Return the (x, y) coordinate for the center point of the cell that contains the specified text.  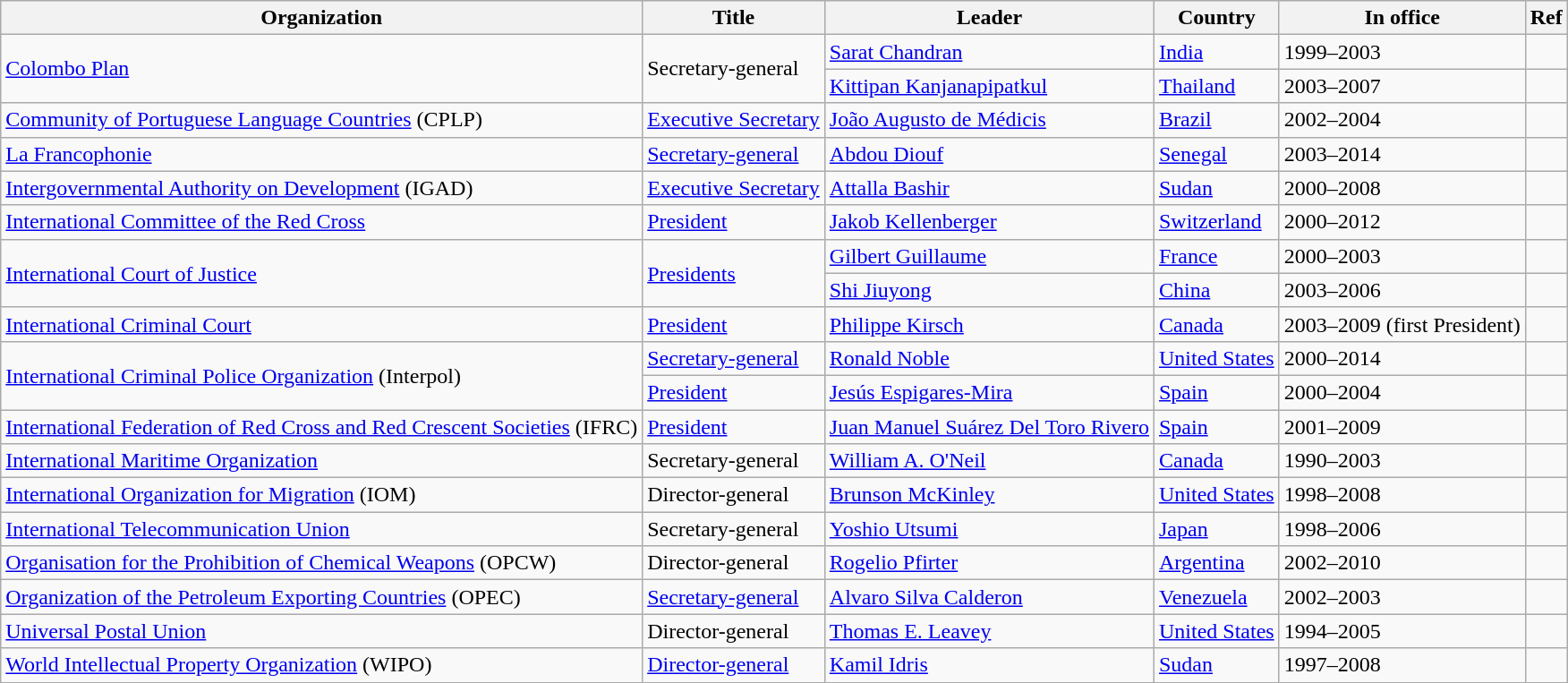
International Criminal Court (322, 324)
Shi Jiuyong (989, 290)
International Organization for Migration (IOM) (322, 495)
Alvaro Silva Calderon (989, 597)
Attalla Bashir (989, 188)
Community of Portuguese Language Countries (CPLP) (322, 120)
Kamil Idris (989, 665)
2000–2008 (1402, 188)
Abdou Diouf (989, 154)
1994–2005 (1402, 631)
1998–2008 (1402, 495)
1990–2003 (1402, 461)
1998–2006 (1402, 529)
Philippe Kirsch (989, 324)
In office (1402, 18)
Kittipan Kanjanapipatkul (989, 86)
1997–2008 (1402, 665)
Thomas E. Leavey (989, 631)
Jesús Espigares-Mira (989, 392)
Title (734, 18)
France (1216, 256)
2003–2006 (1402, 290)
International Telecommunication Union (322, 529)
2001–2009 (1402, 427)
Brazil (1216, 120)
Senegal (1216, 154)
Sarat Chandran (989, 52)
La Francophonie (322, 154)
Universal Postal Union (322, 631)
Ref (1547, 18)
World Intellectual Property Organization (WIPO) (322, 665)
2003–2009 (first President) (1402, 324)
India (1216, 52)
China (1216, 290)
Gilbert Guillaume (989, 256)
Presidents (734, 273)
International Committee of the Red Cross (322, 222)
2002–2004 (1402, 120)
Yoshio Utsumi (989, 529)
Japan (1216, 529)
Switzerland (1216, 222)
Jakob Kellenberger (989, 222)
Ronald Noble (989, 358)
Intergovernmental Authority on Development (IGAD) (322, 188)
2002–2010 (1402, 563)
William A. O'Neil (989, 461)
2000–2012 (1402, 222)
Country (1216, 18)
2003–2014 (1402, 154)
International Maritime Organization (322, 461)
Argentina (1216, 563)
2000–2004 (1402, 392)
João Augusto de Médicis (989, 120)
2003–2007 (1402, 86)
Venezuela (1216, 597)
Organization of the Petroleum Exporting Countries (OPEC) (322, 597)
Rogelio Pfirter (989, 563)
Colombo Plan (322, 69)
Juan Manuel Suárez Del Toro Rivero (989, 427)
International Criminal Police Organization (Interpol) (322, 375)
1999–2003 (1402, 52)
Thailand (1216, 86)
Leader (989, 18)
International Court of Justice (322, 273)
Brunson McKinley (989, 495)
Organisation for the Prohibition of Chemical Weapons (OPCW) (322, 563)
Organization (322, 18)
2000–2014 (1402, 358)
International Federation of Red Cross and Red Crescent Societies (IFRC) (322, 427)
2000–2003 (1402, 256)
2002–2003 (1402, 597)
